Return (x, y) of the center of cell containing provided text 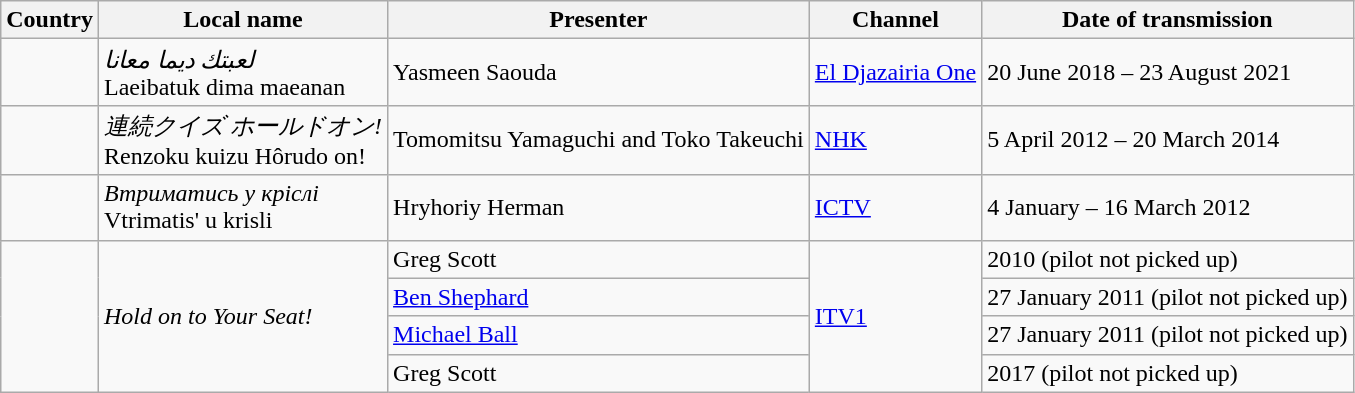
20 June 2018 – 23 August 2021 (1168, 72)
2010 (pilot not picked up) (1168, 259)
Local name (242, 20)
El Djazairia One (895, 72)
2017 (pilot not picked up) (1168, 373)
Втриматись у крісліVtrimatis' u krisli (242, 208)
Yasmeen Saouda (599, 72)
Tomomitsu Yamaguchi and Toko Takeuchi (599, 140)
Date of transmission (1168, 20)
NHK (895, 140)
5 April 2012 – 20 March 2014 (1168, 140)
لعبتك ديما معاناLaeibatuk dima maeanan (242, 72)
Channel (895, 20)
Ben Shephard (599, 297)
Country (50, 20)
ICTV (895, 208)
Michael Ball (599, 335)
4 January – 16 March 2012 (1168, 208)
連続クイズ ホールドオン!Renzoku kuizu Hôrudo on! (242, 140)
Hold on to Your Seat! (242, 316)
ITV1 (895, 316)
Presenter (599, 20)
Hryhoriy Herman (599, 208)
